Pinpoint the cell where the given text exists, returning its (x, y) midpoint coordinate. 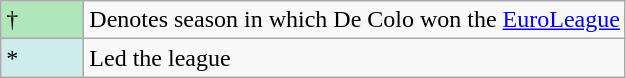
† (42, 20)
Led the league (355, 58)
Denotes season in which De Colo won the EuroLeague (355, 20)
* (42, 58)
